Identify which cell holds the provided text, then report its (x, y) central coordinate. 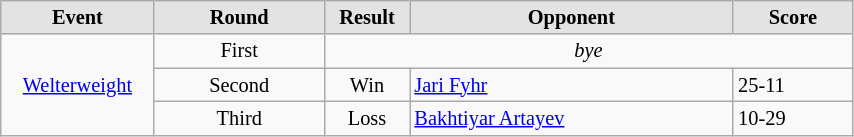
Opponent (572, 17)
Jari Fyhr (572, 85)
Event (78, 17)
25-11 (792, 85)
Win (366, 85)
Score (792, 17)
Loss (366, 118)
First (239, 51)
Second (239, 85)
Welterweight (78, 84)
Result (366, 17)
Round (239, 17)
Bakhtiyar Artayev (572, 118)
Third (239, 118)
bye (588, 51)
10-29 (792, 118)
